Output the (x, y) coordinate of the center of the cell containing the given text.  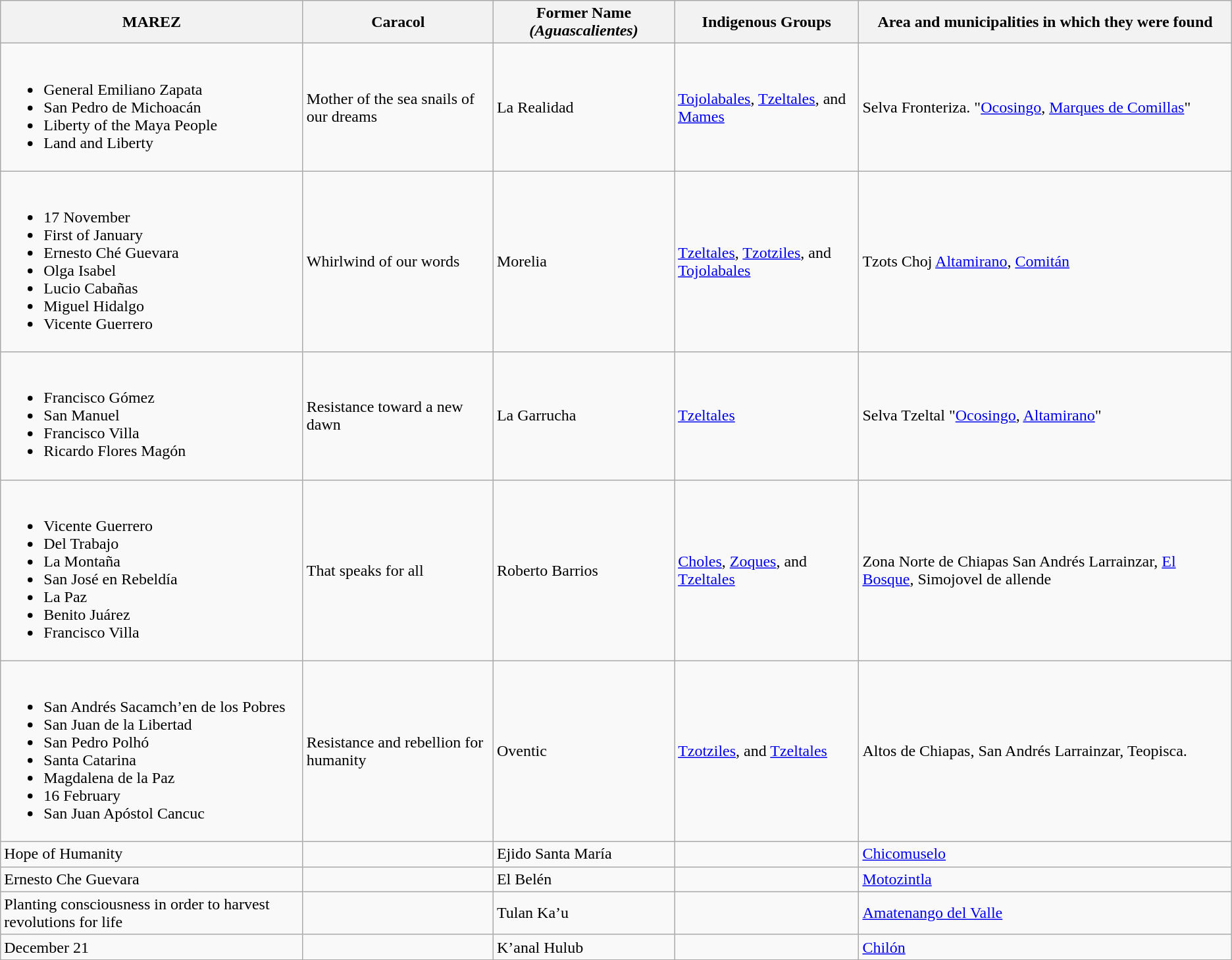
El Belén (583, 879)
Area and municipalities in which they were found (1045, 22)
17 NovemberFirst of JanuaryErnesto Ché GuevaraOlga IsabelLucio CabañasMiguel HidalgoVicente Guerrero (151, 262)
Vicente GuerreroDel TrabajoLa MontañaSan José en RebeldíaLa PazBenito JuárezFrancisco Villa (151, 570)
San Andrés Sacamch’en de los PobresSan Juan de la LibertadSan Pedro PolhóSanta CatarinaMagdalena de la Paz16 FebruarySan Juan Apóstol Cancuc (151, 751)
Planting consciousness in order to harvest revolutions for life (151, 913)
Tzotziles, and Tzeltales (767, 751)
Chilón (1045, 947)
Morelia (583, 262)
Caracol (398, 22)
Tzots Choj Altamirano, Comitán (1045, 262)
Ernesto Che Guevara (151, 879)
Selva Fronteriza. "Ocosingo, Marques de Comillas" (1045, 107)
K’anal Hulub (583, 947)
Resistance and rebellion for humanity (398, 751)
MAREZ (151, 22)
Zona Norte de Chiapas San Andrés Larrainzar, El Bosque, Simojovel de allende (1045, 570)
Motozintla (1045, 879)
Hope of Humanity (151, 854)
Former Name (Aguascalientes) (583, 22)
That speaks for all (398, 570)
December 21 (151, 947)
Roberto Barrios (583, 570)
La Realidad (583, 107)
Chicomuselo (1045, 854)
Tulan Ka’u (583, 913)
Tzeltales (767, 416)
Amatenango del Valle (1045, 913)
Whirlwind of our words (398, 262)
Altos de Chiapas, San Andrés Larrainzar, Teopisca. (1045, 751)
Mother of the sea snails of our dreams (398, 107)
Francisco GómezSan ManuelFrancisco VillaRicardo Flores Magón (151, 416)
Indigenous Groups (767, 22)
La Garrucha (583, 416)
Choles, Zoques, and Tzeltales (767, 570)
Ejido Santa María (583, 854)
Tzeltales, Tzotziles, and Tojolabales (767, 262)
Selva Tzeltal "Ocosingo, Altamirano" (1045, 416)
Tojolabales, Tzeltales, and Mames (767, 107)
Oventic (583, 751)
General Emiliano ZapataSan Pedro de MichoacánLiberty of the Maya PeopleLand and Liberty (151, 107)
Resistance toward a new dawn (398, 416)
